Locate the cell with the specified text and output its [x, y] center coordinate. 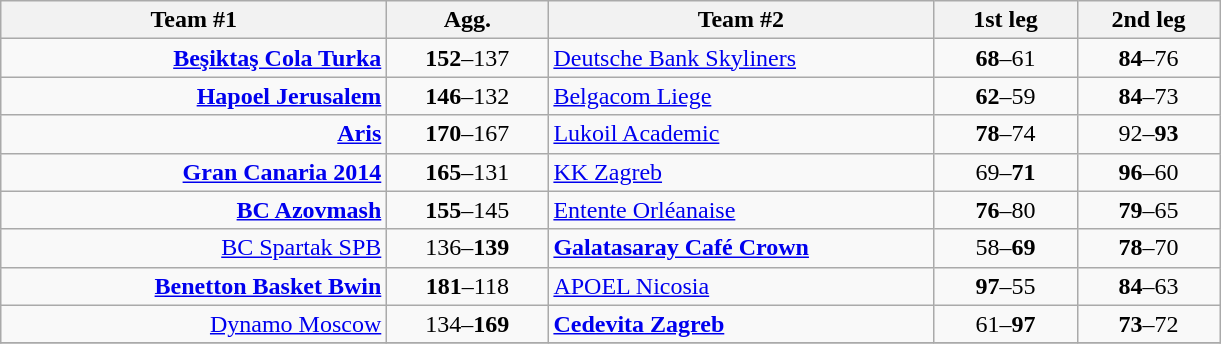
84–76 [1148, 58]
69–71 [1006, 172]
146–132 [468, 96]
Cedevita Zagreb [741, 324]
68–61 [1006, 58]
136–139 [468, 248]
134–169 [468, 324]
62–59 [1006, 96]
Galatasaray Café Crown [741, 248]
79–65 [1148, 210]
61–97 [1006, 324]
92–93 [1148, 134]
Benetton Basket Bwin [194, 286]
BC Spartak SPB [194, 248]
78–70 [1148, 248]
Lukoil Academic [741, 134]
76–80 [1006, 210]
2nd leg [1148, 20]
KK Zagreb [741, 172]
73–72 [1148, 324]
165–131 [468, 172]
Team #1 [194, 20]
Aris [194, 134]
Team #2 [741, 20]
152–137 [468, 58]
Dynamo Moscow [194, 324]
181–118 [468, 286]
78–74 [1006, 134]
84–73 [1148, 96]
Deutsche Bank Skyliners [741, 58]
Agg. [468, 20]
1st leg [1006, 20]
Beşiktaş Cola Turka [194, 58]
97–55 [1006, 286]
155–145 [468, 210]
84–63 [1148, 286]
96–60 [1148, 172]
58–69 [1006, 248]
170–167 [468, 134]
Hapoel Jerusalem [194, 96]
BC Azovmash [194, 210]
Gran Canaria 2014 [194, 172]
Entente Orléanaise [741, 210]
Belgacom Liege [741, 96]
APOEL Nicosia [741, 286]
